Find where the given text appears and provide that cell's center as [x, y] coordinate. 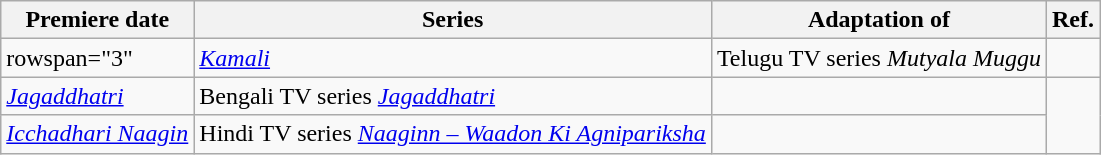
Adaptation of [878, 20]
Ref. [1072, 20]
Telugu TV series Mutyala Muggu [878, 58]
Hindi TV series Naaginn – Waadon Ki Agnipariksha [453, 134]
rowspan="3" [98, 58]
Kamali [453, 58]
Jagaddhatri [98, 96]
Bengali TV series Jagaddhatri [453, 96]
Series [453, 20]
Icchadhari Naagin [98, 134]
Premiere date [98, 20]
